Pinpoint the cell where the given text exists, returning its [x, y] midpoint coordinate. 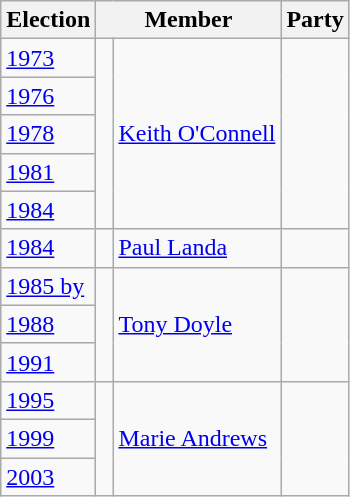
Tony Doyle [197, 324]
2003 [48, 477]
1973 [48, 58]
1981 [48, 172]
1999 [48, 438]
1991 [48, 362]
1988 [48, 324]
Paul Landa [197, 248]
1976 [48, 96]
Member [188, 20]
1978 [48, 134]
1985 by [48, 286]
Marie Andrews [197, 438]
Party [315, 20]
Keith O'Connell [197, 134]
1995 [48, 400]
Election [48, 20]
